Determine the (x, y) coordinate at the center of the cell enclosing the given text.  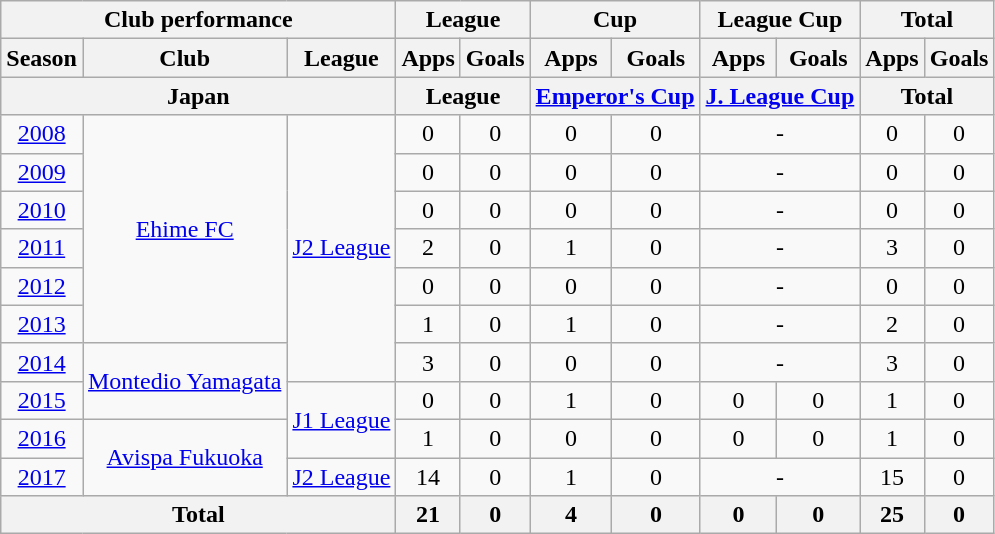
Japan (198, 96)
J1 League (342, 419)
Montedio Yamagata (184, 381)
2010 (42, 210)
2012 (42, 286)
Emperor's Cup (615, 96)
25 (892, 515)
4 (571, 515)
2009 (42, 172)
21 (428, 515)
2014 (42, 362)
2015 (42, 400)
Club performance (198, 20)
J. League Cup (780, 96)
Avispa Fukuoka (184, 457)
Cup (615, 20)
Season (42, 58)
2017 (42, 477)
14 (428, 477)
2011 (42, 248)
15 (892, 477)
2013 (42, 324)
League Cup (780, 20)
Ehime FC (184, 229)
Club (184, 58)
2008 (42, 134)
2016 (42, 438)
